From the cell containing the given text, extract its center point as (X, Y) coordinate. 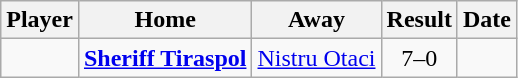
Player (40, 20)
Nistru Otaci (316, 58)
Sheriff Tiraspol (165, 58)
Away (316, 20)
Result (419, 20)
Date (486, 20)
Home (165, 20)
7–0 (419, 58)
